Capture the cell that displays the provided text and extract its [x, y] central coordinate. 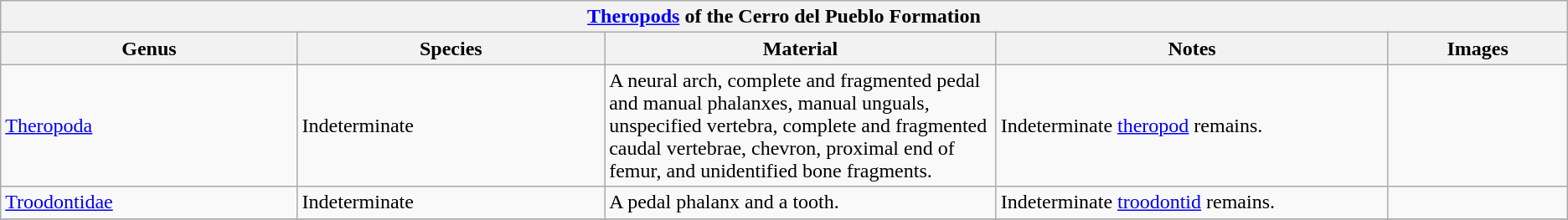
Troodontidae [149, 202]
Species [451, 49]
Genus [149, 49]
Theropoda [149, 125]
Theropods of the Cerro del Pueblo Formation [784, 17]
Material [801, 49]
Indeterminate troodontid remains. [1192, 202]
A pedal phalanx and a tooth. [801, 202]
Indeterminate theropod remains. [1192, 125]
Notes [1192, 49]
Images [1478, 49]
